Pinpoint the cell where the given text exists, returning its (X, Y) midpoint coordinate. 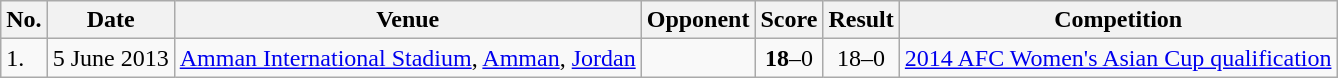
1. (24, 58)
Date (110, 20)
Score (789, 20)
Amman International Stadium, Amman, Jordan (408, 58)
5 June 2013 (110, 58)
Opponent (698, 20)
Result (861, 20)
No. (24, 20)
Competition (1118, 20)
2014 AFC Women's Asian Cup qualification (1118, 58)
Venue (408, 20)
